Determine the [X, Y] coordinate at the center of the cell enclosing the given text.  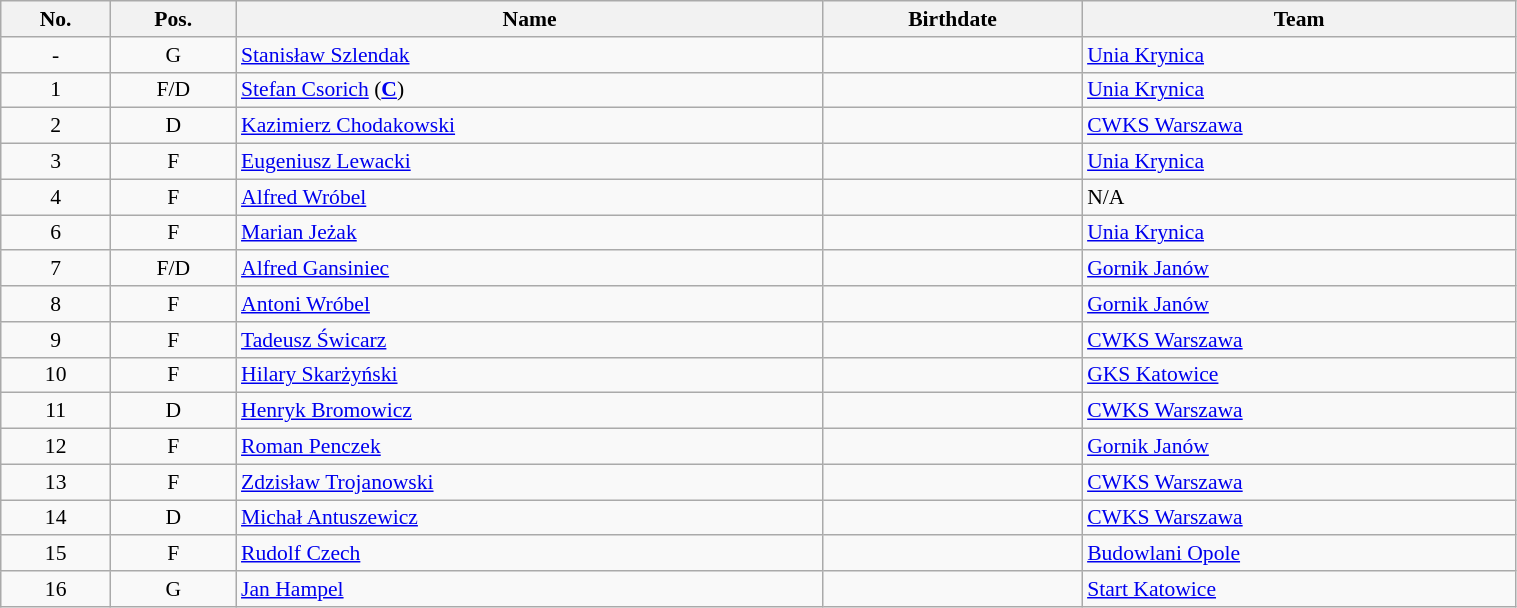
GKS Katowice [1299, 375]
Antoni Wróbel [530, 304]
Roman Penczek [530, 447]
4 [56, 197]
Stanisław Szlendak [530, 55]
2 [56, 126]
Kazimierz Chodakowski [530, 126]
Eugeniusz Lewacki [530, 162]
Team [1299, 19]
Henryk Bromowicz [530, 411]
1 [56, 90]
9 [56, 340]
Marian Jeżak [530, 233]
8 [56, 304]
13 [56, 482]
Start Katowice [1299, 589]
Alfred Gansiniec [530, 269]
10 [56, 375]
3 [56, 162]
12 [56, 447]
Hilary Skarżyński [530, 375]
Stefan Csorich (C) [530, 90]
Zdzisław Trojanowski [530, 482]
Budowlani Opole [1299, 554]
11 [56, 411]
16 [56, 589]
Rudolf Czech [530, 554]
Michał Antuszewicz [530, 518]
Jan Hampel [530, 589]
15 [56, 554]
6 [56, 233]
Pos. [174, 19]
Tadeusz Świcarz [530, 340]
Name [530, 19]
Alfred Wróbel [530, 197]
Birthdate [952, 19]
N/A [1299, 197]
14 [56, 518]
7 [56, 269]
No. [56, 19]
- [56, 55]
